Locate the cell with the specified text and output its [x, y] center coordinate. 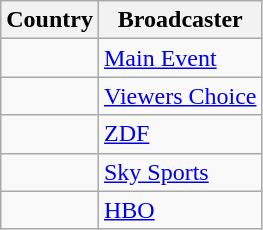
ZDF [180, 134]
Broadcaster [180, 20]
HBO [180, 210]
Main Event [180, 58]
Country [50, 20]
Sky Sports [180, 172]
Viewers Choice [180, 96]
